Search for the cell housing the specified text and yield its [x, y] center coordinate. 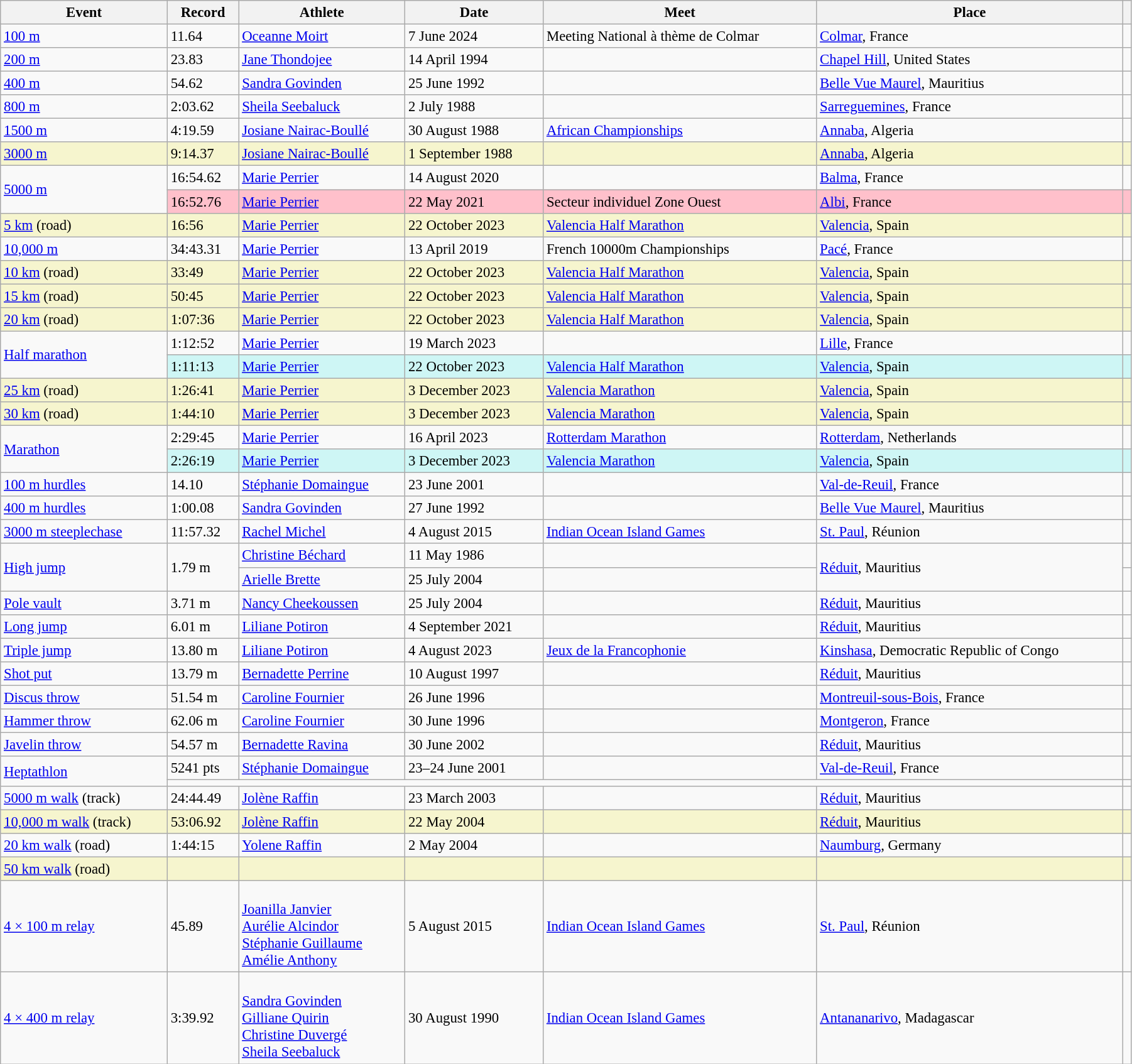
50:45 [202, 296]
Pole vault [84, 603]
Heptathlon [84, 771]
4 September 2021 [474, 626]
19 March 2023 [474, 343]
1:44:15 [202, 845]
1:07:36 [202, 320]
Record [202, 13]
Hammer throw [84, 721]
11.64 [202, 36]
10 km (road) [84, 272]
14.10 [202, 485]
Event [84, 13]
Shot put [84, 674]
1:12:52 [202, 343]
10,000 m walk (track) [84, 822]
22 May 2021 [474, 202]
45.89 [202, 926]
23.83 [202, 60]
11 May 1986 [474, 556]
51.54 m [202, 697]
Oceanne Moirt [322, 36]
3:39.92 [202, 1018]
23–24 June 2001 [474, 768]
Meet [680, 13]
1:44:10 [202, 414]
13 April 2019 [474, 249]
Antananarivo, Madagascar [970, 1018]
1:26:41 [202, 390]
Kinshasa, Democratic Republic of Congo [970, 650]
3000 m steeplechase [84, 532]
Yolene Raffin [322, 845]
1500 m [84, 131]
1:00.08 [202, 508]
2 July 1988 [474, 107]
Place [970, 13]
Secteur individuel Zone Ouest [680, 202]
5 km (road) [84, 225]
Discus throw [84, 697]
Rotterdam, Netherlands [970, 438]
5241 pts [202, 768]
Sarreguemines, France [970, 107]
1 September 1988 [474, 154]
400 m hurdles [84, 508]
30 June 1996 [474, 721]
4 August 2015 [474, 532]
4 × 100 m relay [84, 926]
62.06 m [202, 721]
9:14.37 [202, 154]
10,000 m [84, 249]
Rachel Michel [322, 532]
30 August 1988 [474, 131]
13.79 m [202, 674]
Athlete [322, 13]
15 km (road) [84, 296]
2 May 2004 [474, 845]
Javelin throw [84, 744]
16:52.76 [202, 202]
200 m [84, 60]
4:19.59 [202, 131]
3000 m [84, 154]
14 April 1994 [474, 60]
4 August 2023 [474, 650]
High jump [84, 568]
11:57.32 [202, 532]
Jane Thondojee [322, 60]
400 m [84, 84]
5000 m [84, 190]
2:29:45 [202, 438]
Nancy Cheekoussen [322, 603]
Montreuil-sous-Bois, France [970, 697]
14 August 2020 [474, 178]
Montgeron, France [970, 721]
Naumburg, Germany [970, 845]
800 m [84, 107]
Colmar, France [970, 36]
23 March 2003 [474, 798]
53:06.92 [202, 822]
10 August 1997 [474, 674]
100 m hurdles [84, 485]
Half marathon [84, 354]
Bernadette Ravina [322, 744]
Bernadette Perrine [322, 674]
Christine Béchard [322, 556]
1:11:13 [202, 367]
13.80 m [202, 650]
2:26:19 [202, 461]
4 × 400 m relay [84, 1018]
7 June 2024 [474, 36]
54.57 m [202, 744]
23 June 2001 [474, 485]
Long jump [84, 626]
French 10000m Championships [680, 249]
26 June 1996 [474, 697]
Albi, France [970, 202]
5000 m walk (track) [84, 798]
54.62 [202, 84]
Balma, France [970, 178]
Jeux de la Francophonie [680, 650]
5 August 2015 [474, 926]
Sheila Seebaluck [322, 107]
100 m [84, 36]
30 km (road) [84, 414]
16 April 2023 [474, 438]
22 May 2004 [474, 822]
25 June 1992 [474, 84]
6.01 m [202, 626]
16:54.62 [202, 178]
Arielle Brette [322, 579]
20 km walk (road) [84, 845]
Rotterdam Marathon [680, 438]
34:43.31 [202, 249]
Marathon [84, 450]
Date [474, 13]
50 km walk (road) [84, 869]
30 August 1990 [474, 1018]
3.71 m [202, 603]
20 km (road) [84, 320]
Lille, France [970, 343]
24:44.49 [202, 798]
33:49 [202, 272]
2:03.62 [202, 107]
Chapel Hill, United States [970, 60]
25 km (road) [84, 390]
30 June 2002 [474, 744]
Sandra GovindenGilliane QuirinChristine DuvergéSheila Seebaluck [322, 1018]
Joanilla JanvierAurélie AlcindorStéphanie GuillaumeAmélie Anthony [322, 926]
1.79 m [202, 568]
Pacé, France [970, 249]
27 June 1992 [474, 508]
16:56 [202, 225]
African Championships [680, 131]
Meeting National à thème de Colmar [680, 36]
Triple jump [84, 650]
